Pinpoint the cell where the given text exists, returning its (X, Y) midpoint coordinate. 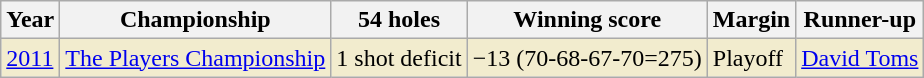
The Players Championship (196, 58)
Year (30, 20)
2011 (30, 58)
Championship (196, 20)
Playoff (751, 58)
Margin (751, 20)
1 shot deficit (399, 58)
54 holes (399, 20)
Winning score (587, 20)
David Toms (860, 58)
−13 (70-68-67-70=275) (587, 58)
Runner-up (860, 20)
